Search for the cell housing the specified text and yield its [x, y] center coordinate. 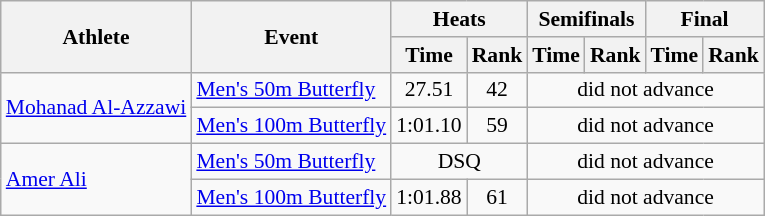
Amer Ali [96, 180]
Semifinals [586, 19]
Athlete [96, 36]
59 [498, 126]
61 [498, 197]
Heats [459, 19]
Mohanad Al-Azzawi [96, 108]
Final [704, 19]
27.51 [428, 90]
1:01.10 [428, 126]
42 [498, 90]
1:01.88 [428, 197]
DSQ [459, 162]
Event [291, 36]
